Detect which cell encompasses the target text, then output its [x, y] center coordinate. 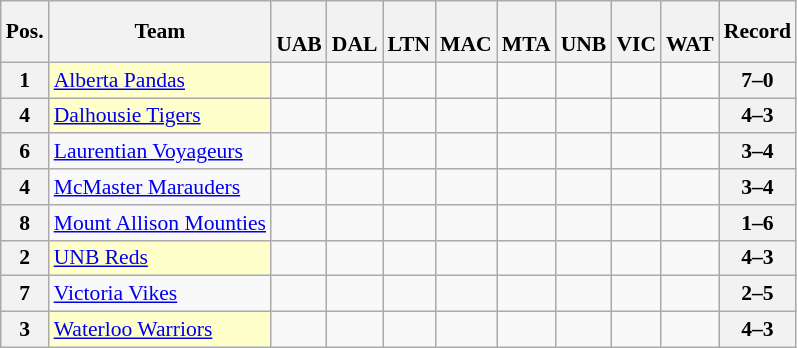
6 [25, 152]
Team [160, 32]
1 [25, 80]
UAB [299, 32]
Waterloo Warriors [160, 330]
Dalhousie Tigers [160, 116]
Mount Allison Mounties [160, 223]
7–0 [758, 80]
MTA [526, 32]
McMaster Marauders [160, 187]
7 [25, 294]
UNB [584, 32]
Record [758, 32]
DAL [355, 32]
MAC [466, 32]
Laurentian Voyageurs [160, 152]
LTN [408, 32]
VIC [636, 32]
WAT [690, 32]
Alberta Pandas [160, 80]
8 [25, 223]
2–5 [758, 294]
Victoria Vikes [160, 294]
UNB Reds [160, 258]
2 [25, 258]
Pos. [25, 32]
1–6 [758, 223]
3 [25, 330]
